For the text-containing cell, return its midpoint in [X, Y] coordinate format. 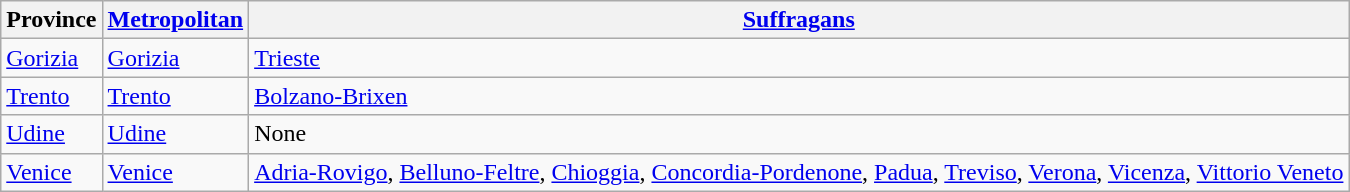
Province [52, 20]
Adria-Rovigo, Belluno-Feltre, Chioggia, Concordia-Pordenone, Padua, Treviso, Verona, Vicenza, Vittorio Veneto [799, 172]
Trieste [799, 58]
Metropolitan [176, 20]
Suffragans [799, 20]
Bolzano-Brixen [799, 96]
None [799, 134]
